Identify which cell holds the provided text, then report its [X, Y] central coordinate. 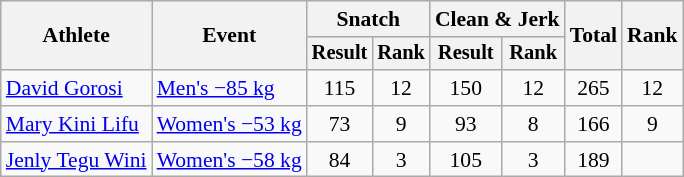
Mary Kini Lifu [76, 124]
166 [594, 124]
73 [340, 124]
Men's −85 kg [230, 88]
Total [594, 36]
150 [466, 88]
93 [466, 124]
Snatch [368, 19]
David Gorosi [76, 88]
Women's −53 kg [230, 124]
265 [594, 88]
8 [534, 124]
Athlete [76, 36]
115 [340, 88]
Clean & Jerk [498, 19]
Event [230, 36]
